Identify which cell holds the provided text, then report its [x, y] central coordinate. 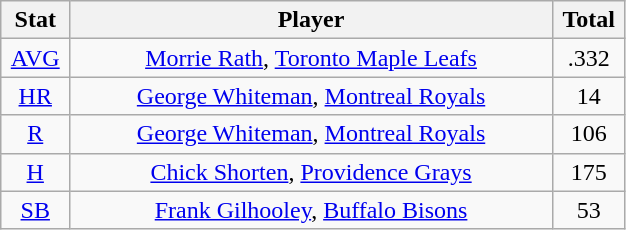
AVG [36, 58]
H [36, 172]
106 [588, 134]
SB [36, 210]
Chick Shorten, Providence Grays [312, 172]
14 [588, 96]
Frank Gilhooley, Buffalo Bisons [312, 210]
Stat [36, 20]
175 [588, 172]
Total [588, 20]
R [36, 134]
HR [36, 96]
Player [312, 20]
Morrie Rath, Toronto Maple Leafs [312, 58]
.332 [588, 58]
53 [588, 210]
